From the cell containing the given text, extract its center point as (x, y) coordinate. 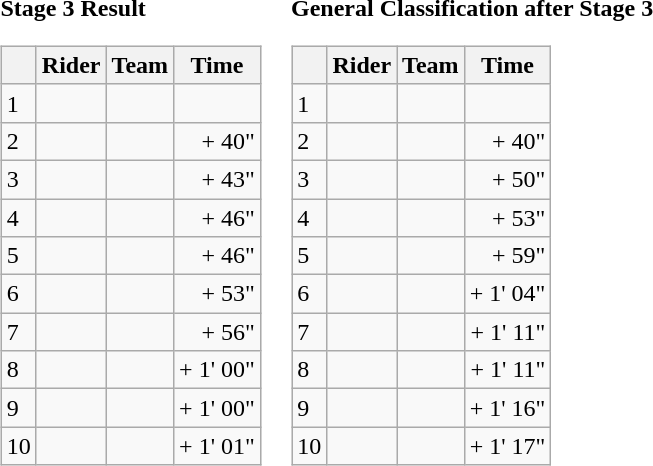
+ 56" (218, 332)
+ 1' 04" (508, 294)
+ 1' 16" (508, 408)
+ 43" (218, 179)
+ 50" (508, 179)
+ 59" (508, 256)
+ 1' 17" (508, 446)
+ 1' 01" (218, 446)
